Provide the [x, y] coordinate of the cell's center where the given text is located.  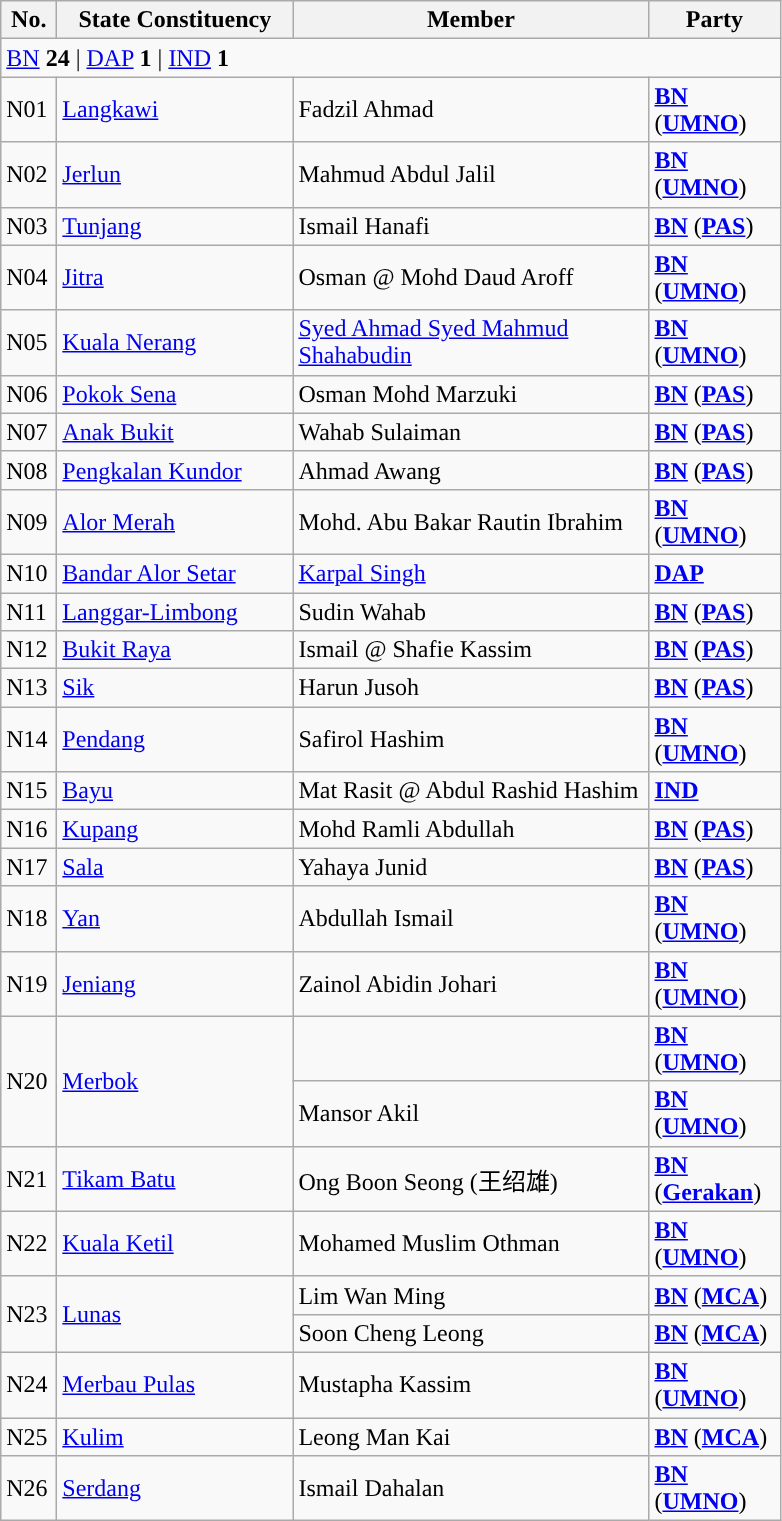
N17 [29, 867]
Kupang [175, 829]
BN 24 | DAP 1 | IND 1 [390, 58]
Tunjang [175, 226]
N22 [29, 1244]
Kuala Nerang [175, 342]
Zainol Abidin Johari [471, 984]
DAP [714, 573]
Yan [175, 918]
N26 [29, 1488]
Wahab Sulaiman [471, 432]
Leong Man Kai [471, 1437]
Serdang [175, 1488]
N13 [29, 688]
Sik [175, 688]
Soon Cheng Leong [471, 1333]
Pendang [175, 740]
Jeniang [175, 984]
Bukit Raya [175, 650]
N08 [29, 470]
Mahmud Abdul Jalil [471, 174]
Member [471, 20]
N15 [29, 791]
Jitra [175, 278]
N03 [29, 226]
N14 [29, 740]
Syed Ahmad Syed Mahmud Shahabudin [471, 342]
BN (Gerakan) [714, 1178]
N07 [29, 432]
Lim Wan Ming [471, 1295]
Sudin Wahab [471, 611]
Langkawi [175, 110]
N06 [29, 394]
N11 [29, 611]
Bayu [175, 791]
Mat Rasit @ Abdul Rashid Hashim [471, 791]
Party [714, 20]
N20 [29, 1081]
N10 [29, 573]
N12 [29, 650]
N04 [29, 278]
Alor Merah [175, 522]
Pengkalan Kundor [175, 470]
Mohd Ramli Abdullah [471, 829]
Osman Mohd Marzuki [471, 394]
Ahmad Awang [471, 470]
Safirol Hashim [471, 740]
Bandar Alor Setar [175, 573]
N18 [29, 918]
Anak Bukit [175, 432]
Merbau Pulas [175, 1384]
N25 [29, 1437]
N09 [29, 522]
Mohd. Abu Bakar Rautin Ibrahim [471, 522]
No. [29, 20]
N05 [29, 342]
N21 [29, 1178]
N01 [29, 110]
Abdullah Ismail [471, 918]
N24 [29, 1384]
Pokok Sena [175, 394]
Harun Jusoh [471, 688]
Fadzil Ahmad [471, 110]
Osman @ Mohd Daud Aroff [471, 278]
Kuala Ketil [175, 1244]
Yahaya Junid [471, 867]
N02 [29, 174]
N23 [29, 1314]
N19 [29, 984]
Ismail @ Shafie Kassim [471, 650]
Jerlun [175, 174]
State Constituency [175, 20]
Langgar-Limbong [175, 611]
Ismail Dahalan [471, 1488]
Merbok [175, 1081]
Karpal Singh [471, 573]
Mansor Akil [471, 1114]
IND [714, 791]
Kulim [175, 1437]
Sala [175, 867]
Ong Boon Seong (王绍雄) [471, 1178]
Lunas [175, 1314]
Ismail Hanafi [471, 226]
Mohamed Muslim Othman [471, 1244]
N16 [29, 829]
Mustapha Kassim [471, 1384]
Tikam Batu [175, 1178]
